Identify which cell holds the provided text, then report its (X, Y) central coordinate. 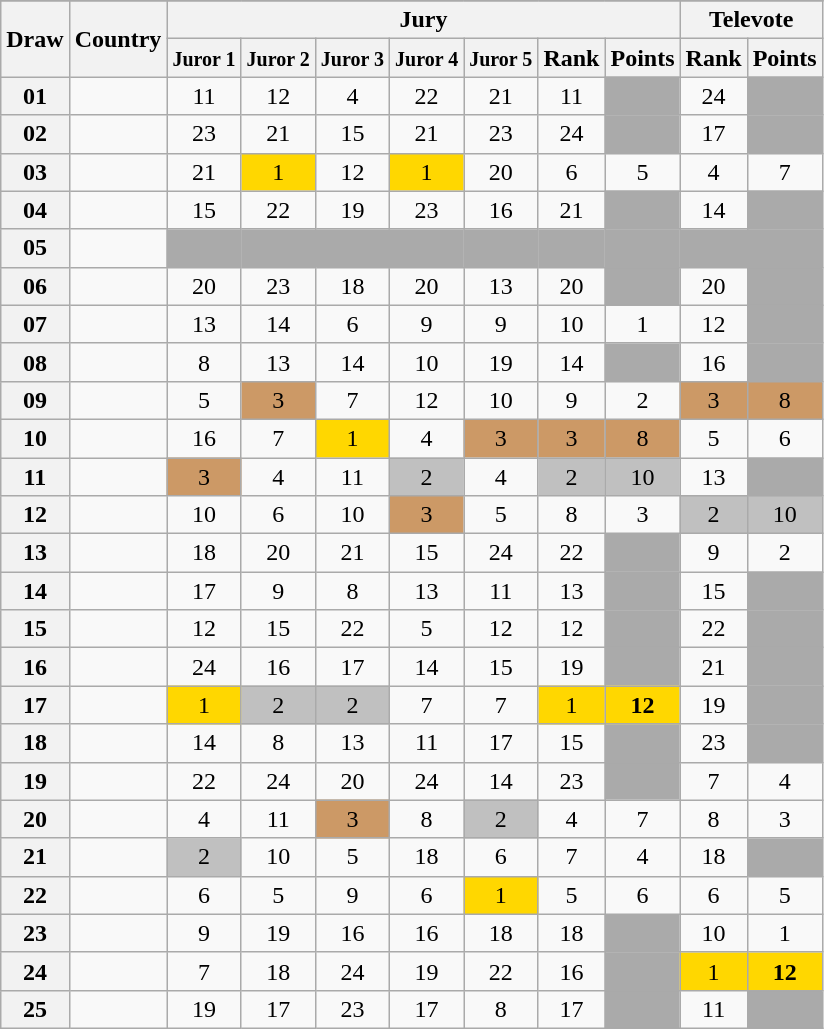
02 (35, 134)
08 (35, 362)
Juror 2 (278, 58)
Juror 5 (501, 58)
09 (35, 400)
25 (35, 1009)
Draw (35, 39)
Jury (424, 20)
Televote (751, 20)
03 (35, 172)
04 (35, 210)
05 (35, 248)
01 (35, 96)
Juror 3 (352, 58)
Country (118, 39)
06 (35, 286)
Juror 4 (426, 58)
07 (35, 324)
Juror 1 (204, 58)
